Capture the cell that displays the provided text and extract its [x, y] central coordinate. 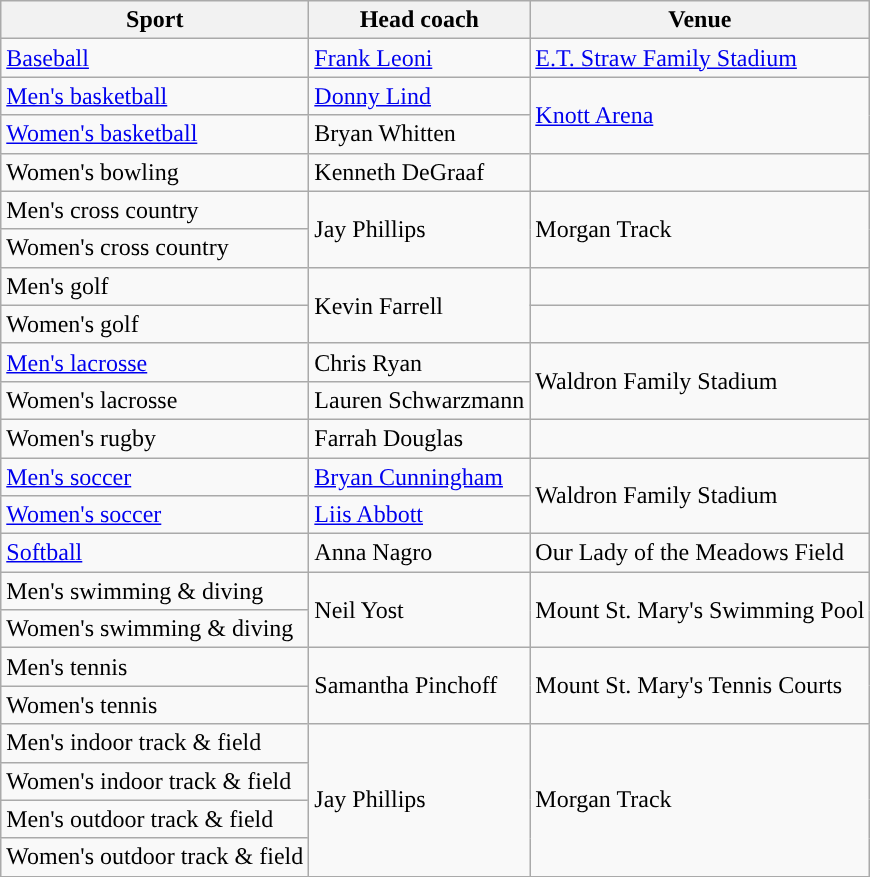
Women's soccer [155, 515]
Samantha Pinchoff [420, 686]
Men's soccer [155, 477]
Farrah Douglas [420, 438]
Bryan Whitten [420, 134]
Mount St. Mary's Swimming Pool [700, 610]
Women's swimming & diving [155, 629]
Venue [700, 20]
E.T. Straw Family Stadium [700, 58]
Men's lacrosse [155, 362]
Men's swimming & diving [155, 591]
Kenneth DeGraaf [420, 172]
Men's golf [155, 286]
Women's outdoor track & field [155, 857]
Chris Ryan [420, 362]
Knott Arena [700, 115]
Lauren Schwarzmann [420, 400]
Kevin Farrell [420, 305]
Bryan Cunningham [420, 477]
Men's cross country [155, 210]
Women's rugby [155, 438]
Neil Yost [420, 610]
Baseball [155, 58]
Men's outdoor track & field [155, 819]
Women's lacrosse [155, 400]
Frank Leoni [420, 58]
Anna Nagro [420, 553]
Women's basketball [155, 134]
Men's basketball [155, 96]
Women's tennis [155, 705]
Women's indoor track & field [155, 781]
Women's cross country [155, 248]
Sport [155, 20]
Our Lady of the Meadows Field [700, 553]
Women's golf [155, 324]
Head coach [420, 20]
Donny Lind [420, 96]
Mount St. Mary's Tennis Courts [700, 686]
Liis Abbott [420, 515]
Softball [155, 553]
Men's indoor track & field [155, 743]
Women's bowling [155, 172]
Men's tennis [155, 667]
